Capture the cell that displays the provided text and extract its (X, Y) central coordinate. 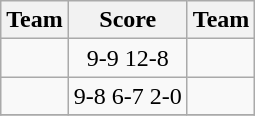
Score (128, 20)
9-8 6-7 2-0 (128, 96)
9-9 12-8 (128, 58)
